Identify which cell holds the provided text, then report its [X, Y] central coordinate. 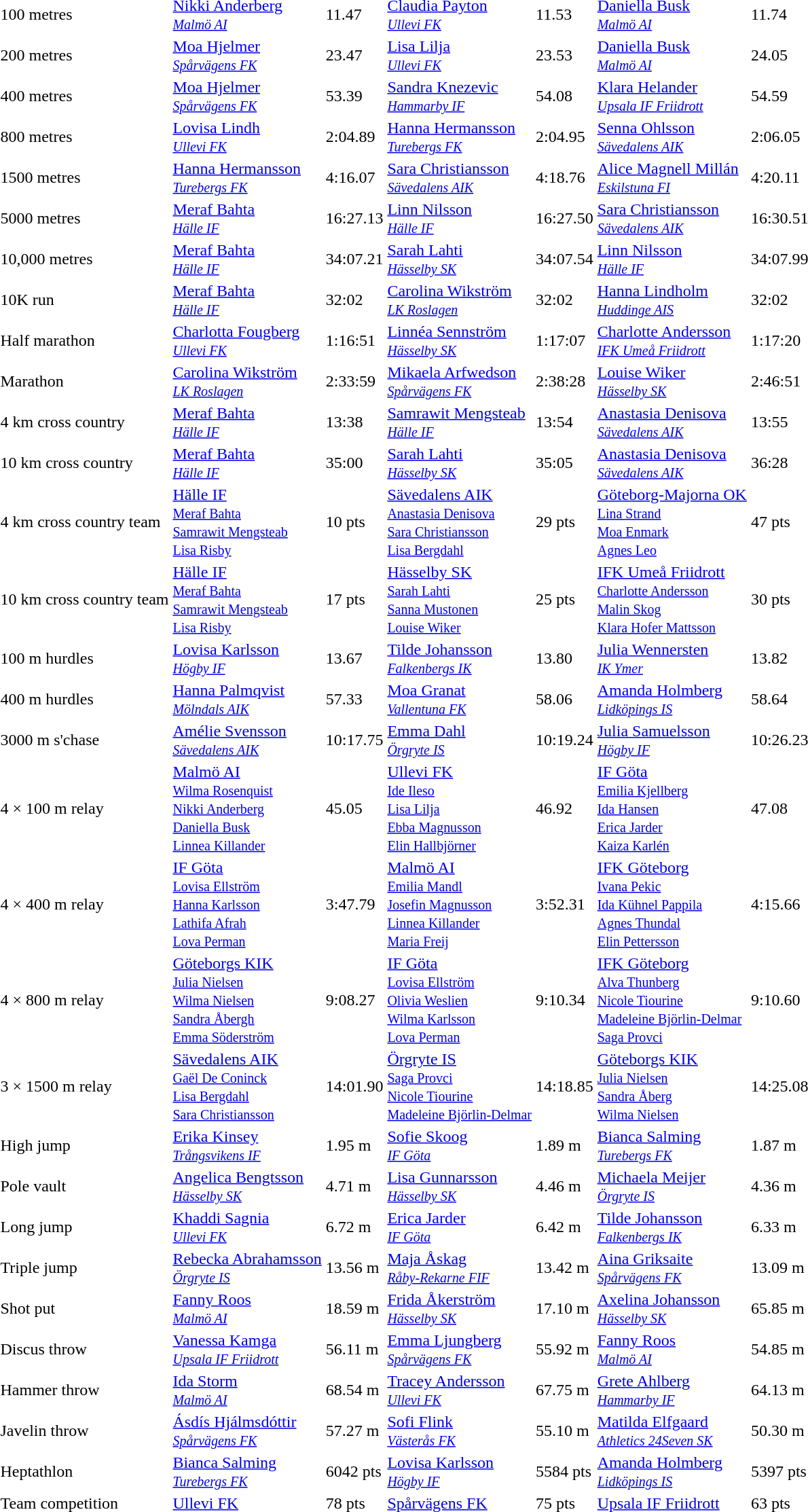
13.67 [354, 659]
10:19.24 [565, 740]
5584 pts [565, 1471]
46.92 [565, 808]
3:52.31 [565, 904]
Louise WikerHässelby SK [672, 382]
Ásdís HjálmsdóttirSpårvägens FK [247, 1430]
Sofi FlinkVästerås FK [460, 1430]
Emma DahlÖrgryte IS [460, 740]
Erica JarderIF Göta [460, 1227]
2:04.95 [565, 137]
4:16.07 [354, 178]
Grete AhlbergHammarby IF [672, 1390]
Julia WennerstenIK Ymer [672, 659]
Sävedalens AIKGaël De ConinckLisa BergdahlSara Christiansson [247, 1087]
IF GötaEmilia KjellbergIda HansenErica JarderKaiza Karlén [672, 808]
67.75 m [565, 1390]
1.95 m [354, 1145]
Amélie SvenssonSävedalens AIK [247, 740]
13.80 [565, 659]
53.39 [354, 96]
4:18.76 [565, 178]
Lovisa LindhUllevi FK [247, 137]
1:16:51 [354, 341]
57.33 [354, 700]
13:38 [354, 422]
6.72 m [354, 1227]
IFK GöteborgIvana PekicIda Kühnel PappilaAgnes ThundalElin Pettersson [672, 904]
9:08.27 [354, 1000]
34:07.54 [565, 259]
58.06 [565, 700]
2:04.89 [354, 137]
Malmö AIEmilia MandlJosefin MagnussonLinnea KillanderMaria Freij [460, 904]
Lisa GunnarssonHässelby SK [460, 1186]
Malmö AIWilma RosenquistNikki AnderbergDaniella BuskLinnea Killander [247, 808]
13:54 [565, 422]
Frida ÅkerströmHässelby SK [460, 1308]
Samrawit MengsteabHälle IF [460, 422]
IF GötaLovisa EllströmOlivia WeslienWilma KarlssonLova Perman [460, 1000]
29 pts [565, 522]
2:38:28 [565, 382]
Klara HelanderUpsala IF Friidrott [672, 96]
Vanessa KamgaUpsala IF Friidrott [247, 1349]
Göteborgs KIKJulia NielsenSandra ÅbergWilma Nielsen [672, 1087]
Ida StormMalmö AI [247, 1390]
35:05 [565, 463]
Maja ÅskagRåby-Rekarne FIF [460, 1267]
Erika KinseyTrångsvikens IF [247, 1145]
Charlotta FougbergUllevi FK [247, 341]
Örgryte ISSaga ProvciNicole TiourineMadeleine Björlin-Delmar [460, 1087]
Moa GranatVallentuna FK [460, 700]
6042 pts [354, 1471]
16:27.50 [565, 219]
Lisa LiljaUllevi FK [460, 56]
23.53 [565, 56]
Tracey AnderssonUllevi FK [460, 1390]
Senna OhlssonSävedalens AIK [672, 137]
55.10 m [565, 1430]
IF GötaLovisa EllströmHanna KarlssonLathifa AfrahLova Perman [247, 904]
45.05 [354, 808]
Matilda ElfgaardAthletics 24Seven SK [672, 1430]
13.56 m [354, 1267]
Hanna LindholmHuddinge AIS [672, 300]
18.59 m [354, 1308]
Charlotte AnderssonIFK Umeå Friidrott [672, 341]
56.11 m [354, 1349]
Khaddi SagniaUllevi FK [247, 1227]
Ullevi FKIde IlesoLisa LiljaEbba MagnussonElin Hallbjörner [460, 808]
54.08 [565, 96]
Daniella BuskMalmö AI [672, 56]
Sofie SkoogIF Göta [460, 1145]
Emma LjungbergSpårvägens FK [460, 1349]
Axelina JohanssonHässelby SK [672, 1308]
Rebecka AbrahamssonÖrgryte IS [247, 1267]
6.42 m [565, 1227]
4.71 m [354, 1186]
Aina GriksaiteSpårvägens FK [672, 1267]
Sandra KnezevicHammarby IF [460, 96]
Julia SamuelssonHögby IF [672, 740]
13.42 m [565, 1267]
17.10 m [565, 1308]
2:33:59 [354, 382]
14:18.85 [565, 1087]
1.89 m [565, 1145]
4.46 m [565, 1186]
35:00 [354, 463]
10:17.75 [354, 740]
3:47.79 [354, 904]
Linnéa SennströmHässelby SK [460, 341]
17 pts [354, 599]
16:27.13 [354, 219]
Göteborgs KIKJulia NielsenWilma NielsenSandra ÅberghEmma Söderström [247, 1000]
55.92 m [565, 1349]
10 pts [354, 522]
Alice Magnell MillánEskilstuna FI [672, 178]
57.27 m [354, 1430]
23.47 [354, 56]
Angelica BengtssonHässelby SK [247, 1186]
Sävedalens AIKAnastasia DenisovaSara ChristianssonLisa Bergdahl [460, 522]
Hässelby SKSarah LahtiSanna MustonenLouise Wiker [460, 599]
25 pts [565, 599]
IFK Umeå FriidrottCharlotte AnderssonMalin SkogKlara Hofer Mattsson [672, 599]
Mikaela ArfwedsonSpårvägens FK [460, 382]
14:01.90 [354, 1087]
Hanna PalmqvistMölndals AIK [247, 700]
Göteborg-Majorna OKLina StrandMoa EnmarkAgnes Leo [672, 522]
Michaela MeijerÖrgryte IS [672, 1186]
1:17:07 [565, 341]
68.54 m [354, 1390]
34:07.21 [354, 259]
IFK GöteborgAlva ThunbergNicole TiourineMadeleine Björlin-DelmarSaga Provci [672, 1000]
9:10.34 [565, 1000]
